Scan for the cell matching the given text and deliver its (x, y) coordinate at center. 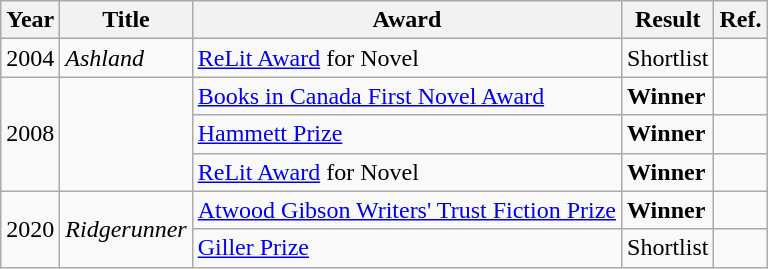
2008 (30, 134)
Ashland (126, 58)
Award (406, 20)
2004 (30, 58)
Result (668, 20)
Giller Prize (406, 248)
Ref. (740, 20)
Ridgerunner (126, 229)
Books in Canada First Novel Award (406, 96)
2020 (30, 229)
Year (30, 20)
Title (126, 20)
Hammett Prize (406, 134)
Atwood Gibson Writers' Trust Fiction Prize (406, 210)
